Find where the given text appears and provide that cell's center as (X, Y) coordinate. 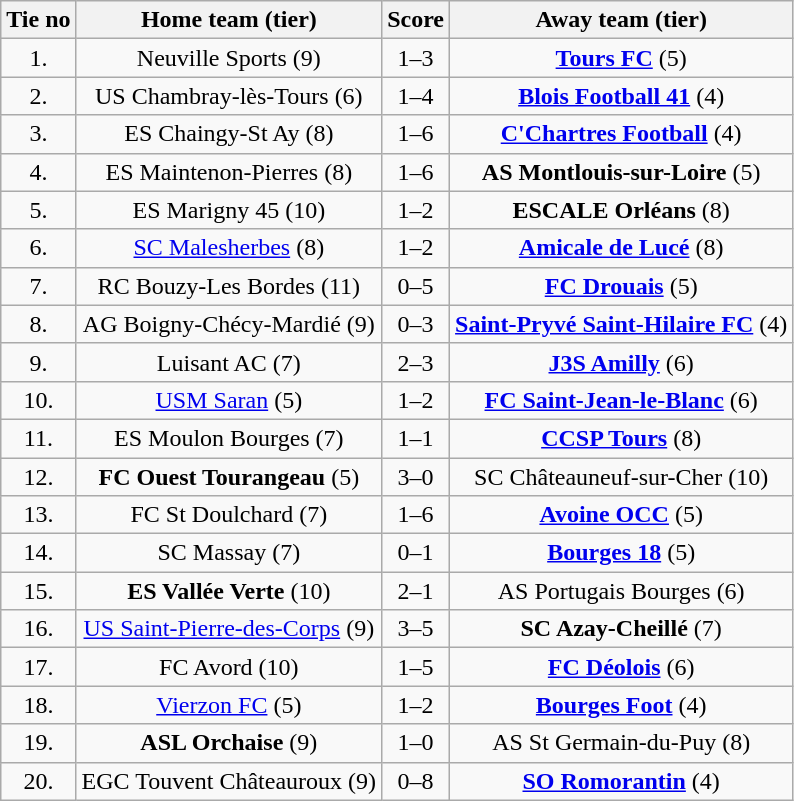
Bourges 18 (5) (622, 553)
2. (38, 96)
C'Chartres Football (4) (622, 134)
3–0 (416, 477)
SC Malesherbes (8) (229, 248)
Score (416, 20)
USM Saran (5) (229, 400)
1–4 (416, 96)
J3S Amilly (6) (622, 362)
Vierzon FC (5) (229, 705)
AS Montlouis-sur-Loire (5) (622, 172)
11. (38, 438)
Tours FC (5) (622, 58)
1. (38, 58)
2–1 (416, 591)
7. (38, 286)
AS St Germain-du-Puy (8) (622, 743)
ESCALE Orléans (8) (622, 210)
US Chambray-lès-Tours (6) (229, 96)
15. (38, 591)
Luisant AC (7) (229, 362)
3. (38, 134)
ES Chaingy-St Ay (8) (229, 134)
14. (38, 553)
ES Moulon Bourges (7) (229, 438)
18. (38, 705)
AS Portugais Bourges (6) (622, 591)
0–5 (416, 286)
0–8 (416, 781)
SC Azay-Cheillé (7) (622, 629)
10. (38, 400)
ES Vallée Verte (10) (229, 591)
9. (38, 362)
0–1 (416, 553)
1–1 (416, 438)
8. (38, 324)
5. (38, 210)
Amicale de Lucé (8) (622, 248)
FC Avord (10) (229, 667)
1–3 (416, 58)
FC Déolois (6) (622, 667)
19. (38, 743)
FC Ouest Tourangeau (5) (229, 477)
ES Maintenon-Pierres (8) (229, 172)
Avoine OCC (5) (622, 515)
1–5 (416, 667)
16. (38, 629)
3–5 (416, 629)
Saint-Pryvé Saint-Hilaire FC (4) (622, 324)
US Saint-Pierre-des-Corps (9) (229, 629)
SC Châteauneuf-sur-Cher (10) (622, 477)
FC St Doulchard (7) (229, 515)
EGC Touvent Châteauroux (9) (229, 781)
13. (38, 515)
4. (38, 172)
Neuville Sports (9) (229, 58)
ASL Orchaise (9) (229, 743)
SC Massay (7) (229, 553)
FC Drouais (5) (622, 286)
Tie no (38, 20)
2–3 (416, 362)
CCSP Tours (8) (622, 438)
AG Boigny-Chécy-Mardié (9) (229, 324)
20. (38, 781)
SO Romorantin (4) (622, 781)
6. (38, 248)
Bourges Foot (4) (622, 705)
0–3 (416, 324)
FC Saint-Jean-le-Blanc (6) (622, 400)
RC Bouzy-Les Bordes (11) (229, 286)
Home team (tier) (229, 20)
ES Marigny 45 (10) (229, 210)
17. (38, 667)
Away team (tier) (622, 20)
Blois Football 41 (4) (622, 96)
12. (38, 477)
1–0 (416, 743)
